Scan for the cell matching the given text and deliver its [x, y] coordinate at center. 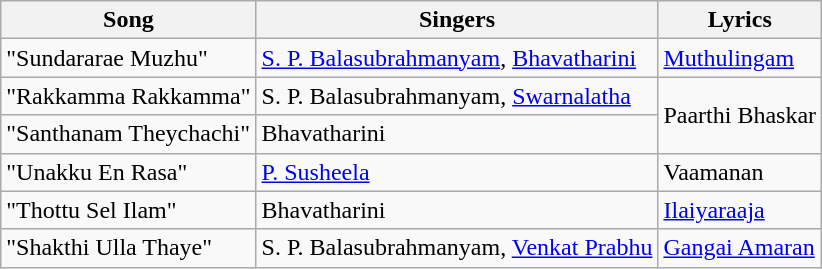
Gangai Amaran [740, 248]
P. Susheela [457, 172]
"Thottu Sel Ilam" [128, 210]
S. P. Balasubrahmanyam, Swarnalatha [457, 96]
Vaamanan [740, 172]
Singers [457, 20]
S. P. Balasubrahmanyam, Bhavatharini [457, 58]
Ilaiyaraaja [740, 210]
Muthulingam [740, 58]
"Sundararae Muzhu" [128, 58]
S. P. Balasubrahmanyam, Venkat Prabhu [457, 248]
Song [128, 20]
"Santhanam Theychachi" [128, 134]
"Unakku En Rasa" [128, 172]
Lyrics [740, 20]
"Shakthi Ulla Thaye" [128, 248]
Paarthi Bhaskar [740, 115]
"Rakkamma Rakkamma" [128, 96]
